Identify which cell holds the provided text, then report its [x, y] central coordinate. 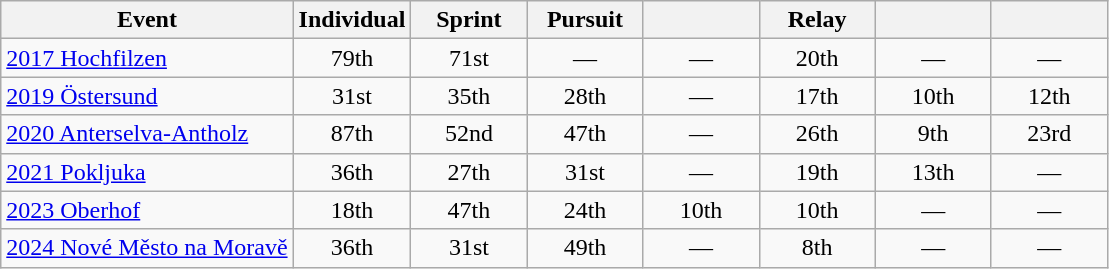
9th [933, 134]
Pursuit [585, 20]
2023 Oberhof [147, 210]
52nd [469, 134]
79th [352, 58]
23rd [1049, 134]
Event [147, 20]
87th [352, 134]
8th [817, 248]
24th [585, 210]
2020 Anterselva-Antholz [147, 134]
Individual [352, 20]
28th [585, 96]
27th [469, 172]
18th [352, 210]
71st [469, 58]
49th [585, 248]
26th [817, 134]
2021 Pokljuka [147, 172]
35th [469, 96]
Relay [817, 20]
2019 Östersund [147, 96]
13th [933, 172]
2017 Hochfilzen [147, 58]
17th [817, 96]
19th [817, 172]
2024 Nové Město na Moravě [147, 248]
12th [1049, 96]
20th [817, 58]
Sprint [469, 20]
